For the text-containing cell, return its midpoint in (x, y) coordinate format. 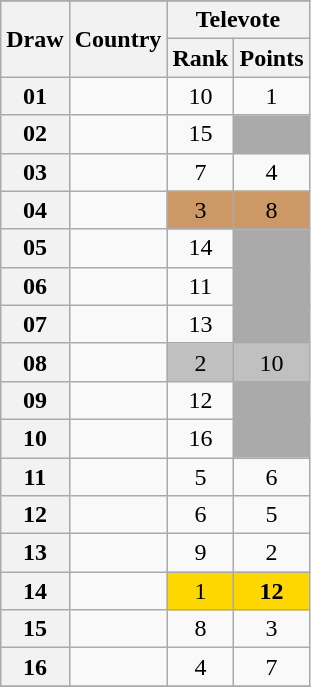
05 (35, 248)
01 (35, 96)
08 (35, 362)
Rank (200, 58)
09 (35, 400)
Country (118, 39)
04 (35, 210)
06 (35, 286)
Televote (238, 20)
Draw (35, 39)
Points (272, 58)
9 (200, 553)
07 (35, 324)
03 (35, 172)
02 (35, 134)
